Output the [x, y] coordinate of the center of the cell containing the given text.  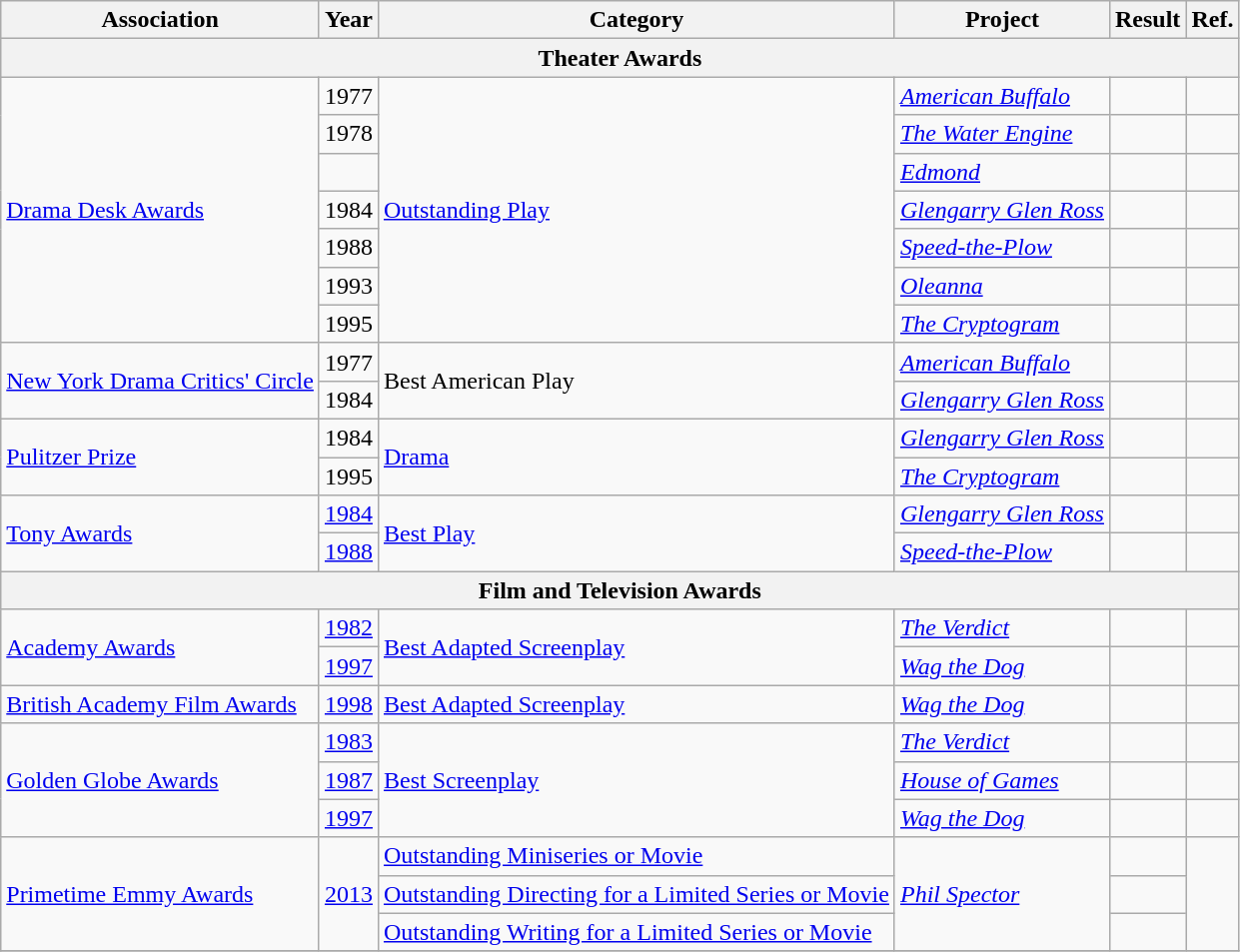
Outstanding Play [635, 210]
1993 [348, 286]
Best Screenplay [635, 780]
Tony Awards [160, 533]
House of Games [1001, 780]
Result [1147, 20]
Film and Television Awards [620, 590]
Outstanding Directing for a Limited Series or Movie [635, 894]
1998 [348, 704]
Year [348, 20]
Ref. [1213, 20]
1982 [348, 628]
Project [1001, 20]
Phil Spector [1001, 894]
Theater Awards [620, 58]
Category [635, 20]
Drama Desk Awards [160, 210]
Drama [635, 457]
Outstanding Writing for a Limited Series or Movie [635, 932]
British Academy Film Awards [160, 704]
Golden Globe Awards [160, 780]
Academy Awards [160, 647]
The Water Engine [1001, 134]
Edmond [1001, 172]
1987 [348, 780]
Pulitzer Prize [160, 457]
Association [160, 20]
Primetime Emmy Awards [160, 894]
Oleanna [1001, 286]
1978 [348, 134]
Outstanding Miniseries or Movie [635, 856]
Best Play [635, 533]
2013 [348, 894]
New York Drama Critics' Circle [160, 381]
1983 [348, 742]
Best American Play [635, 381]
